Find where the given text appears and provide that cell's center as [x, y] coordinate. 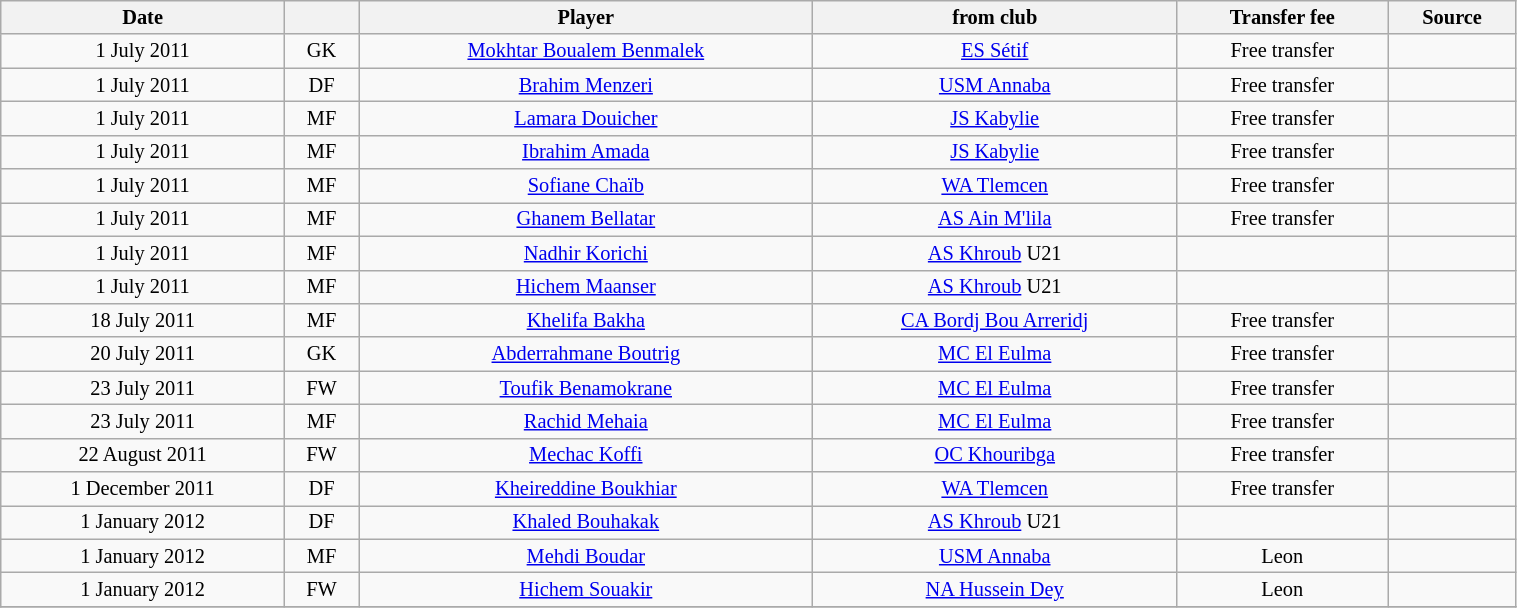
Date [143, 17]
Player [586, 17]
Lamara Douicher [586, 118]
AS Ain M'lila [995, 219]
Transfer fee [1282, 17]
Source [1452, 17]
20 July 2011 [143, 354]
Mokhtar Boualem Benmalek [586, 51]
22 August 2011 [143, 455]
Toufik Benamokrane [586, 388]
Kheireddine Boukhiar [586, 489]
Sofiane Chaïb [586, 186]
Ibrahim Amada [586, 152]
Brahim Menzeri [586, 85]
Hichem Souakir [586, 589]
NA Hussein Dey [995, 589]
Hichem Maanser [586, 287]
ES Sétif [995, 51]
Mechac Koffi [586, 455]
CA Bordj Bou Arreridj [995, 320]
Mehdi Boudar [586, 556]
OC Khouribga [995, 455]
Nadhir Korichi [586, 253]
Abderrahmane Boutrig [586, 354]
1 December 2011 [143, 489]
Ghanem Bellatar [586, 219]
Khaled Bouhakak [586, 522]
Khelifa Bakha [586, 320]
from club [995, 17]
18 July 2011 [143, 320]
Rachid Mehaia [586, 421]
